Determine the [x, y] coordinate at the center of the cell enclosing the given text.  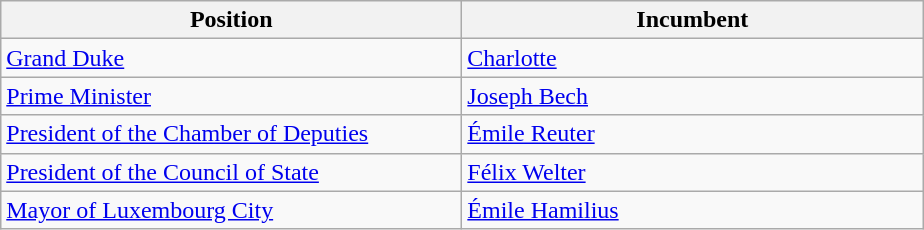
Grand Duke [232, 58]
Position [232, 20]
Joseph Bech [692, 96]
Charlotte [692, 58]
Émile Reuter [692, 134]
Émile Hamilius [692, 210]
Mayor of Luxembourg City [232, 210]
Félix Welter [692, 172]
Prime Minister [232, 96]
Incumbent [692, 20]
President of the Council of State [232, 172]
President of the Chamber of Deputies [232, 134]
